Scan for the cell matching the given text and deliver its (X, Y) coordinate at center. 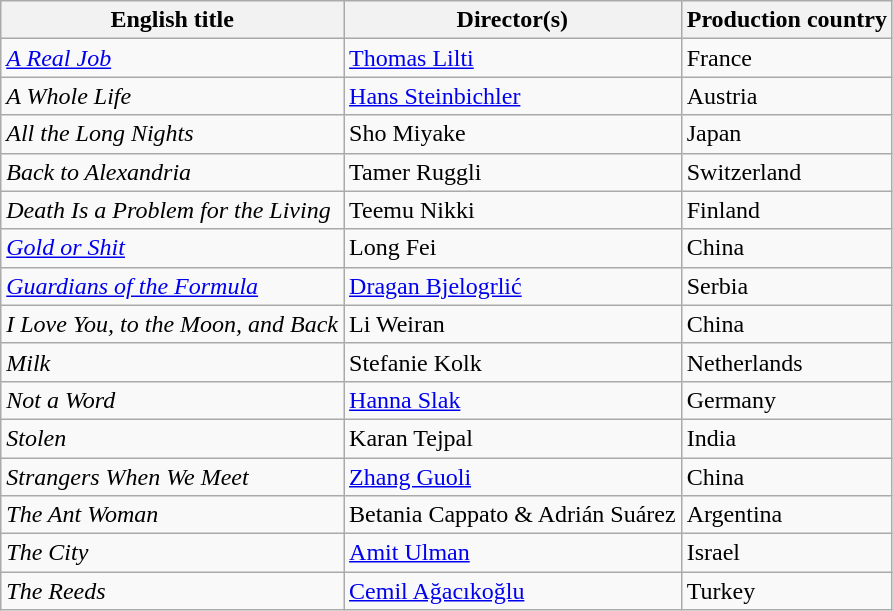
India (786, 438)
Switzerland (786, 172)
Amit Ulman (513, 553)
The City (172, 553)
The Reeds (172, 591)
I Love You, to the Moon, and Back (172, 324)
English title (172, 20)
A Real Job (172, 58)
Germany (786, 400)
The Ant Woman (172, 515)
Not a Word (172, 400)
Thomas Lilti (513, 58)
France (786, 58)
Production country (786, 20)
Dragan Bjelogrlić (513, 286)
Israel (786, 553)
Turkey (786, 591)
Li Weiran (513, 324)
Netherlands (786, 362)
Sho Miyake (513, 134)
Austria (786, 96)
Stolen (172, 438)
Death Is a Problem for the Living (172, 210)
Betania Cappato & Adrián Suárez (513, 515)
Finland (786, 210)
Back to Alexandria (172, 172)
Stefanie Kolk (513, 362)
All the Long Nights (172, 134)
Cemil Ağacıkoğlu (513, 591)
Strangers When We Meet (172, 477)
Serbia (786, 286)
Zhang Guoli (513, 477)
Milk (172, 362)
Hanna Slak (513, 400)
Japan (786, 134)
Gold or Shit (172, 248)
Karan Tejpal (513, 438)
Director(s) (513, 20)
Long Fei (513, 248)
Teemu Nikki (513, 210)
A Whole Life (172, 96)
Argentina (786, 515)
Hans Steinbichler (513, 96)
Guardians of the Formula (172, 286)
Tamer Ruggli (513, 172)
